Pinpoint the cell where the given text exists, returning its [X, Y] midpoint coordinate. 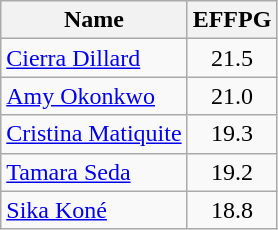
18.8 [232, 210]
19.3 [232, 134]
21.0 [232, 96]
Cristina Matiquite [94, 134]
Cierra Dillard [94, 58]
21.5 [232, 58]
19.2 [232, 172]
EFFPG [232, 20]
Amy Okonkwo [94, 96]
Sika Koné [94, 210]
Tamara Seda [94, 172]
Name [94, 20]
